Return [x, y] of the center of cell containing provided text 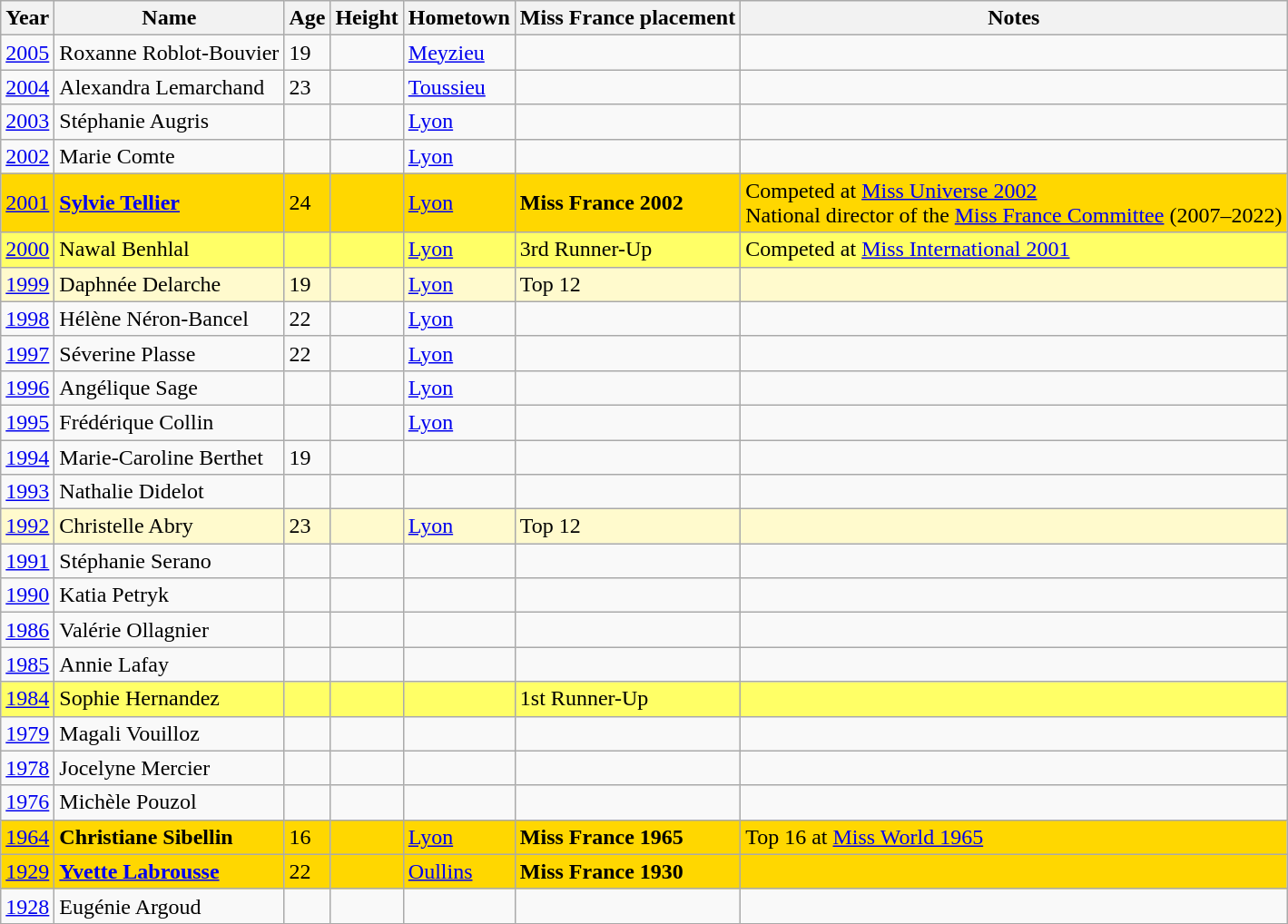
Katia Petryk [169, 595]
Height [367, 18]
1997 [27, 353]
1993 [27, 492]
16 [307, 837]
Daphnée Delarche [169, 284]
Competed at Miss Universe 2002National director of the Miss France Committee (2007–2022) [1014, 203]
3rd Runner-Up [627, 250]
Name [169, 18]
2002 [27, 156]
Yvette Labrousse [169, 871]
2003 [27, 122]
1976 [27, 802]
Jocelyne Mercier [169, 768]
1964 [27, 837]
1991 [27, 561]
Frédérique Collin [169, 422]
Hometown [459, 18]
1992 [27, 526]
1985 [27, 664]
Marie-Caroline Berthet [169, 457]
Age [307, 18]
Eugénie Argoud [169, 906]
1986 [27, 630]
Séverine Plasse [169, 353]
Christelle Abry [169, 526]
1995 [27, 422]
Notes [1014, 18]
1999 [27, 284]
2005 [27, 53]
2001 [27, 203]
Alexandra Lemarchand [169, 87]
1979 [27, 733]
Marie Comte [169, 156]
Nathalie Didelot [169, 492]
Top 16 at Miss World 1965 [1014, 837]
Stéphanie Augris [169, 122]
1928 [27, 906]
Hélène Néron-Bancel [169, 319]
Year [27, 18]
1990 [27, 595]
Angélique Sage [169, 388]
Magali Vouilloz [169, 733]
1996 [27, 388]
Competed at Miss International 2001 [1014, 250]
1984 [27, 699]
Meyzieu [459, 53]
24 [307, 203]
Miss France 1930 [627, 871]
1st Runner-Up [627, 699]
Miss France 1965 [627, 837]
Nawal Benhlal [169, 250]
Annie Lafay [169, 664]
Roxanne Roblot-Bouvier [169, 53]
1978 [27, 768]
Valérie Ollagnier [169, 630]
Miss France placement [627, 18]
2004 [27, 87]
Michèle Pouzol [169, 802]
Stéphanie Serano [169, 561]
Oullins [459, 871]
1929 [27, 871]
1998 [27, 319]
2000 [27, 250]
Christiane Sibellin [169, 837]
Sophie Hernandez [169, 699]
Miss France 2002 [627, 203]
1994 [27, 457]
Toussieu [459, 87]
Sylvie Tellier [169, 203]
